Pinpoint the cell where the given text exists, returning its (x, y) midpoint coordinate. 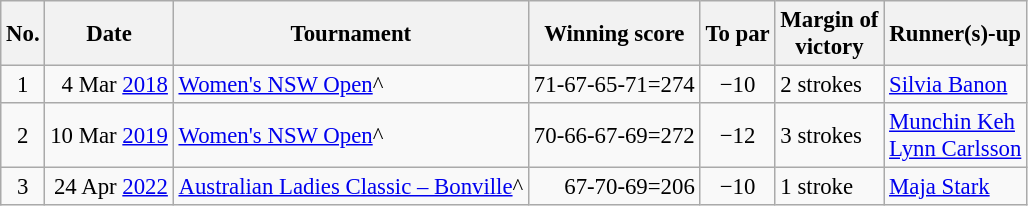
3 (23, 187)
Maja Stark (956, 187)
2 (23, 136)
4 Mar 2018 (109, 85)
Australian Ladies Classic – Bonville^ (350, 187)
Munchin Keh Lynn Carlsson (956, 136)
70-66-67-69=272 (615, 136)
Margin ofvictory (830, 34)
To par (738, 34)
Runner(s)-up (956, 34)
1 stroke (830, 187)
3 strokes (830, 136)
24 Apr 2022 (109, 187)
2 strokes (830, 85)
Tournament (350, 34)
10 Mar 2019 (109, 136)
Date (109, 34)
1 (23, 85)
Winning score (615, 34)
No. (23, 34)
67-70-69=206 (615, 187)
71-67-65-71=274 (615, 85)
Silvia Banon (956, 85)
−12 (738, 136)
